From the cell containing the given text, extract its center point as [x, y] coordinate. 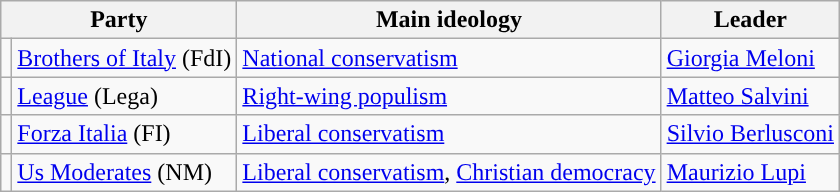
Right-wing populism [449, 96]
Maurizio Lupi [750, 172]
Matteo Salvini [750, 96]
Liberal conservatism [449, 134]
Party [119, 20]
National conservatism [449, 58]
Leader [750, 20]
Giorgia Meloni [750, 58]
Main ideology [449, 20]
Silvio Berlusconi [750, 134]
Us Moderates (NM) [124, 172]
League (Lega) [124, 96]
Liberal conservatism, Christian democracy [449, 172]
Brothers of Italy (FdI) [124, 58]
Forza Italia (FI) [124, 134]
